Scan for the cell matching the given text and deliver its (x, y) coordinate at center. 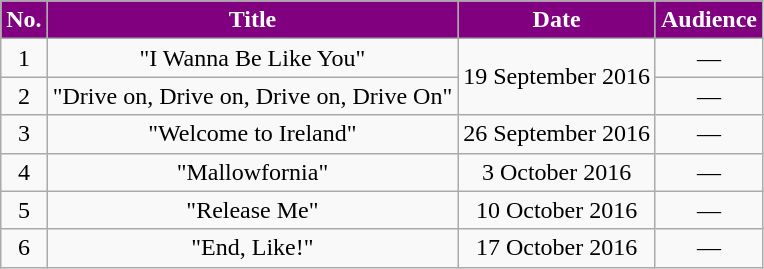
"Drive on, Drive on, Drive on, Drive On" (252, 96)
Title (252, 20)
2 (24, 96)
"End, Like!" (252, 248)
4 (24, 172)
"I Wanna Be Like You" (252, 58)
5 (24, 210)
10 October 2016 (557, 210)
6 (24, 248)
26 September 2016 (557, 134)
3 (24, 134)
3 October 2016 (557, 172)
"Welcome to Ireland" (252, 134)
"Release Me" (252, 210)
Audience (708, 20)
1 (24, 58)
No. (24, 20)
17 October 2016 (557, 248)
Date (557, 20)
19 September 2016 (557, 77)
"Mallowfornia" (252, 172)
